Identify which cell holds the provided text, then report its [X, Y] central coordinate. 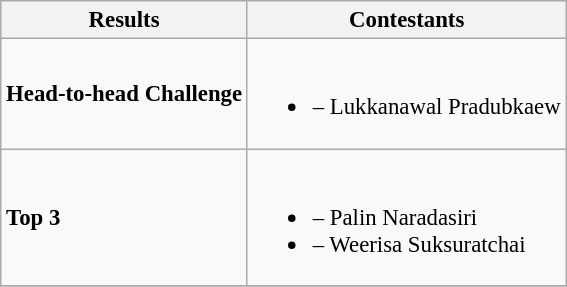
Contestants [406, 20]
Top 3 [124, 218]
Head-to-head Challenge [124, 94]
– Lukkanawal Pradubkaew [406, 94]
Results [124, 20]
– Palin Naradasiri – Weerisa Suksuratchai [406, 218]
